Return (x, y) of the center of cell containing provided text 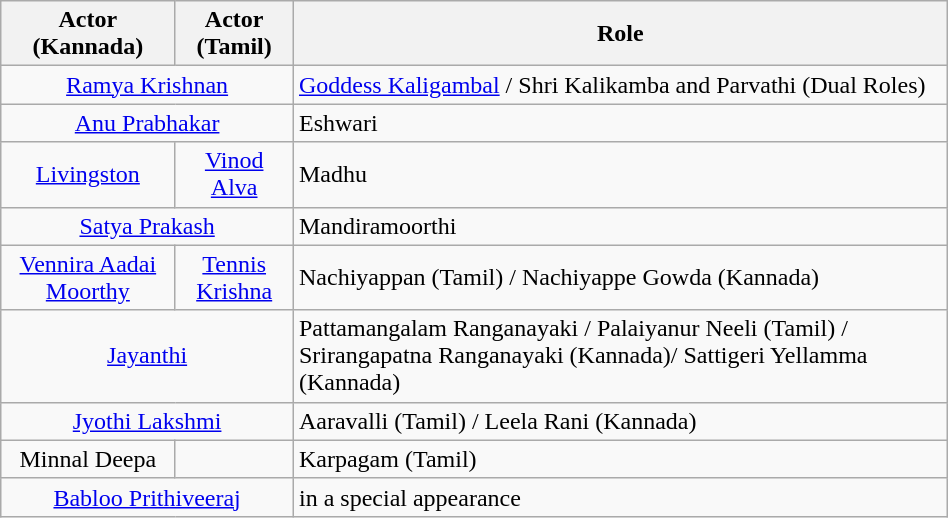
Goddess Kaligambal / Shri Kalikamba and Parvathi (Dual Roles) (620, 85)
Eshwari (620, 123)
in a special appearance (620, 497)
Livingston (88, 174)
Nachiyappan (Tamil) / Nachiyappe Gowda (Kannada) (620, 278)
Jyothi Lakshmi (148, 421)
Aaravalli (Tamil) / Leela Rani (Kannada) (620, 421)
Karpagam (Tamil) (620, 459)
Minnal Deepa (88, 459)
Ramya Krishnan (148, 85)
Tennis Krishna (234, 278)
Jayanthi (148, 356)
Satya Prakash (148, 226)
Mandiramoorthi (620, 226)
Pattamangalam Ranganayaki / Palaiyanur Neeli (Tamil) / Srirangapatna Ranganayaki (Kannada)/ Sattigeri Yellamma (Kannada) (620, 356)
Madhu (620, 174)
Actor (Tamil) (234, 34)
Babloo Prithiveeraj (148, 497)
Vennira Aadai Moorthy (88, 278)
Role (620, 34)
Actor (Kannada) (88, 34)
Vinod Alva (234, 174)
Anu Prabhakar (148, 123)
